Detect which cell encompasses the target text, then output its [X, Y] center coordinate. 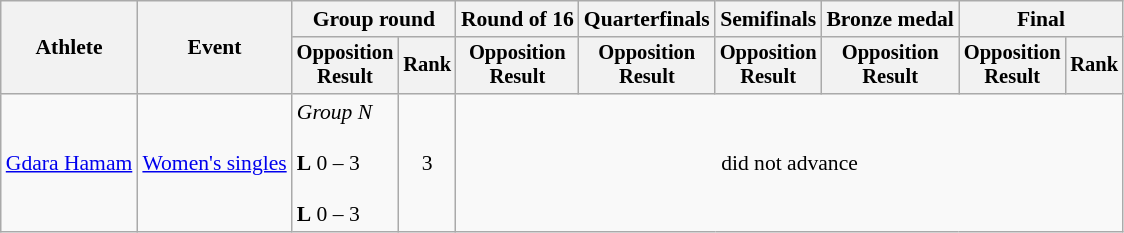
Event [214, 48]
did not advance [790, 163]
Women's singles [214, 163]
Quarterfinals [647, 19]
3 [427, 163]
Final [1041, 19]
Bronze medal [890, 19]
Round of 16 [518, 19]
Group round [374, 19]
Athlete [70, 48]
Semifinals [768, 19]
Group NL 0 – 3L 0 – 3 [346, 163]
Gdara Hamam [70, 163]
